Extract the (x, y) coordinate from the center of the cell holding the provided text.  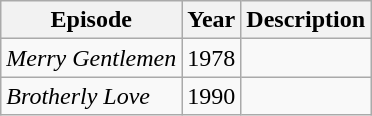
1990 (212, 96)
Description (306, 20)
Brotherly Love (92, 96)
1978 (212, 58)
Year (212, 20)
Merry Gentlemen (92, 58)
Episode (92, 20)
